Pinpoint the cell where the given text exists, returning its (X, Y) midpoint coordinate. 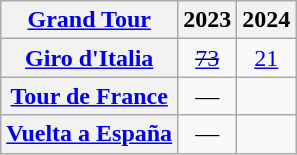
73 (208, 58)
Giro d'Italia (90, 58)
Vuelta a España (90, 134)
Tour de France (90, 96)
21 (266, 58)
Grand Tour (90, 20)
2024 (266, 20)
2023 (208, 20)
